Detect which cell encompasses the target text, then output its [X, Y] center coordinate. 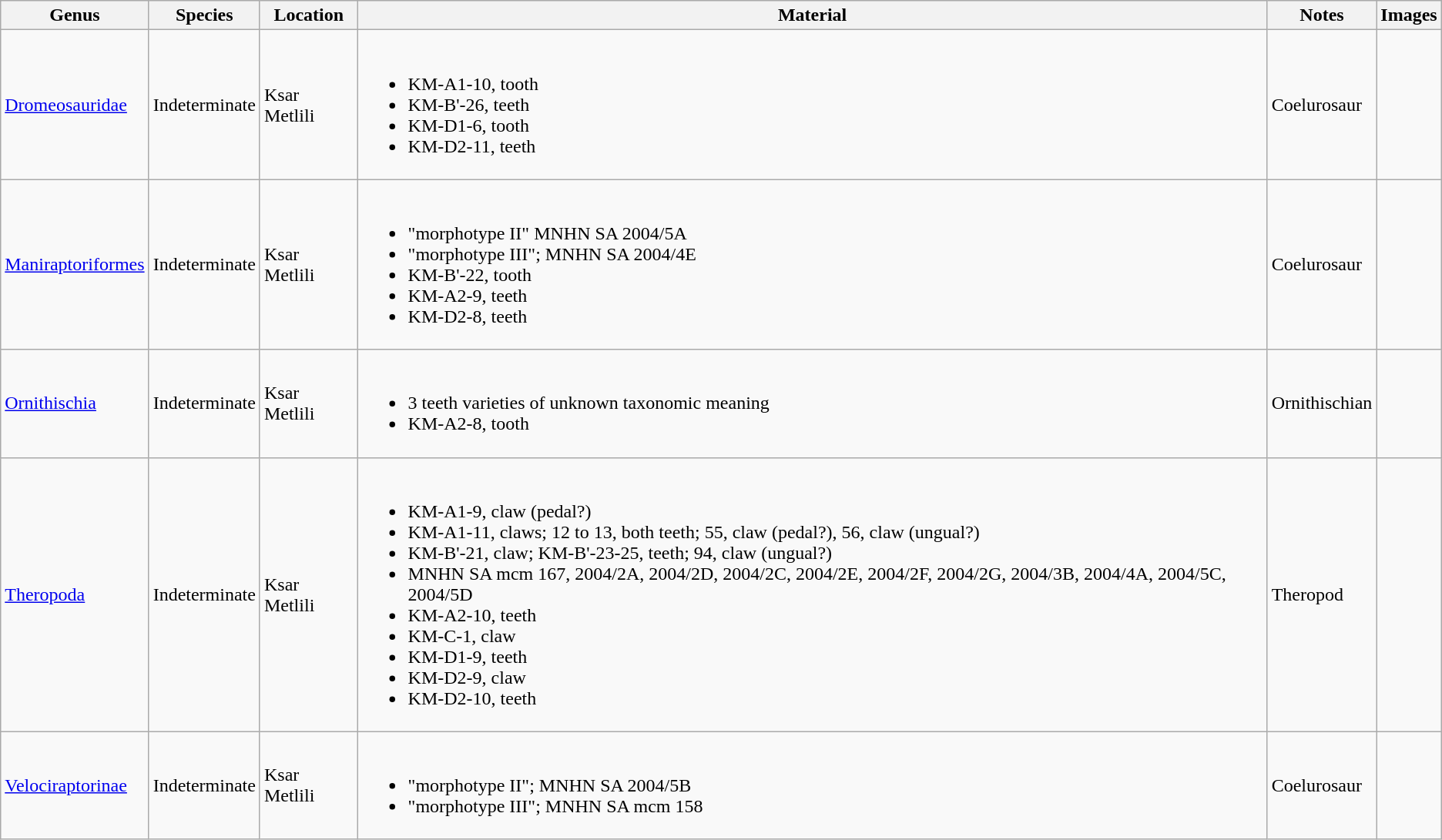
Dromeosauridae [75, 105]
Maniraptoriformes [75, 265]
Velociraptorinae [75, 785]
KM-A1-10, toothKM-B'-26, teethKM-D1-6, toothKM-D2-11, teeth [812, 105]
Ornithischia [75, 403]
Species [204, 15]
Location [308, 15]
Images [1409, 15]
Theropoda [75, 594]
Notes [1322, 15]
3 teeth varieties of unknown taxonomic meaningKM-A2-8, tooth [812, 403]
Theropod [1322, 594]
Genus [75, 15]
Material [812, 15]
"morphotype II" MNHN SA 2004/5A"morphotype III"; MNHN SA 2004/4EKM-B'-22, toothKM-A2-9, teethKM-D2-8, teeth [812, 265]
"morphotype II"; MNHN SA 2004/5B"morphotype III"; MNHN SA mcm 158 [812, 785]
Ornithischian [1322, 403]
